Output the (X, Y) coordinate of the center of the cell containing the given text.  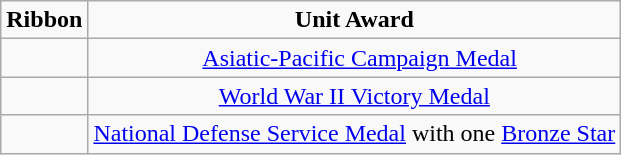
Ribbon (44, 20)
World War II Victory Medal (354, 96)
National Defense Service Medal with one Bronze Star (354, 134)
Asiatic-Pacific Campaign Medal (354, 58)
Unit Award (354, 20)
